Determine the [x, y] coordinate at the center of the cell enclosing the given text.  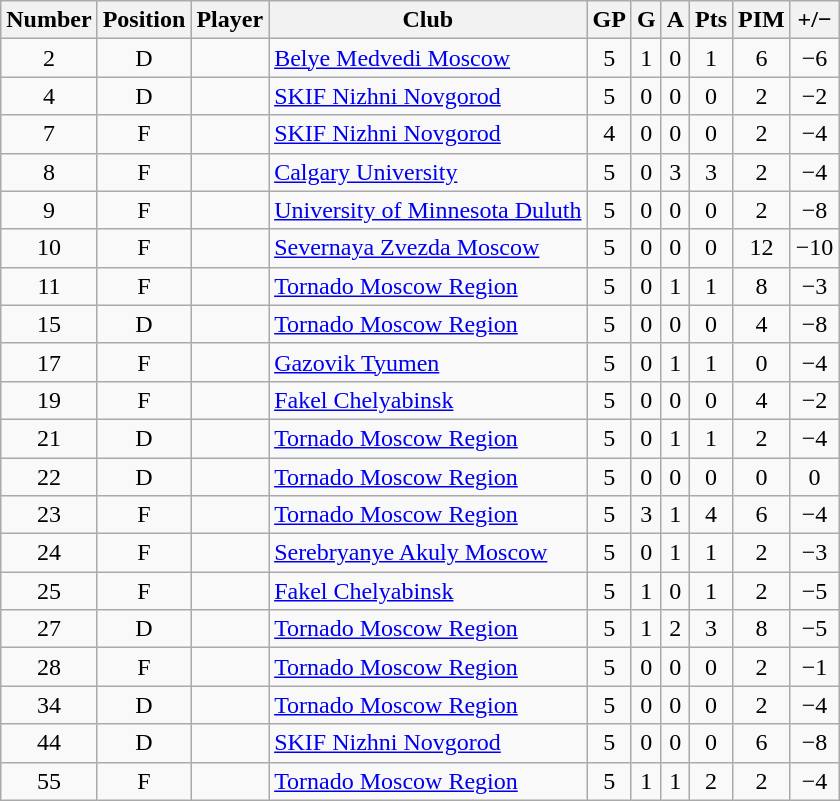
−6 [814, 58]
Belye Medvedi Moscow [428, 58]
17 [49, 362]
Position [144, 20]
28 [49, 667]
Number [49, 20]
15 [49, 324]
University of Minnesota Duluth [428, 210]
55 [49, 781]
Player [230, 20]
11 [49, 286]
44 [49, 743]
9 [49, 210]
−10 [814, 248]
21 [49, 438]
12 [762, 248]
Pts [712, 20]
−1 [814, 667]
Severnaya Zvezda Moscow [428, 248]
Serebryanye Akuly Moscow [428, 553]
7 [49, 134]
Gazovik Tyumen [428, 362]
19 [49, 400]
23 [49, 515]
Club [428, 20]
24 [49, 553]
+/− [814, 20]
A [675, 20]
PIM [762, 20]
27 [49, 629]
34 [49, 705]
Calgary University [428, 172]
10 [49, 248]
25 [49, 591]
G [646, 20]
GP [609, 20]
22 [49, 477]
